Extract the (x, y) coordinate from the center of the cell holding the provided text.  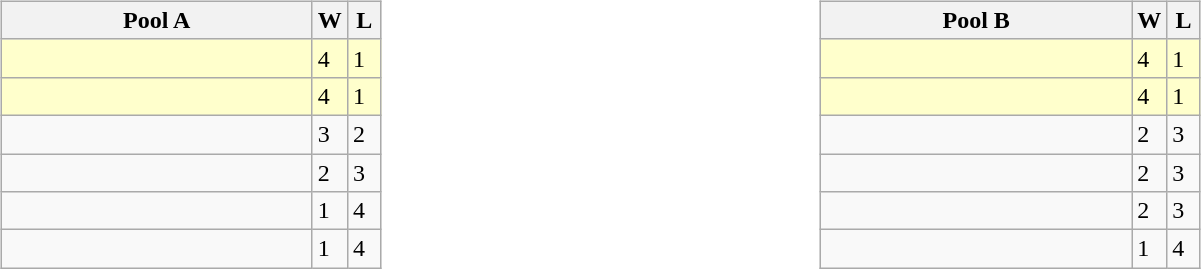
Pool B (976, 20)
Pool A (156, 20)
